Scan for the cell matching the given text and deliver its [x, y] coordinate at center. 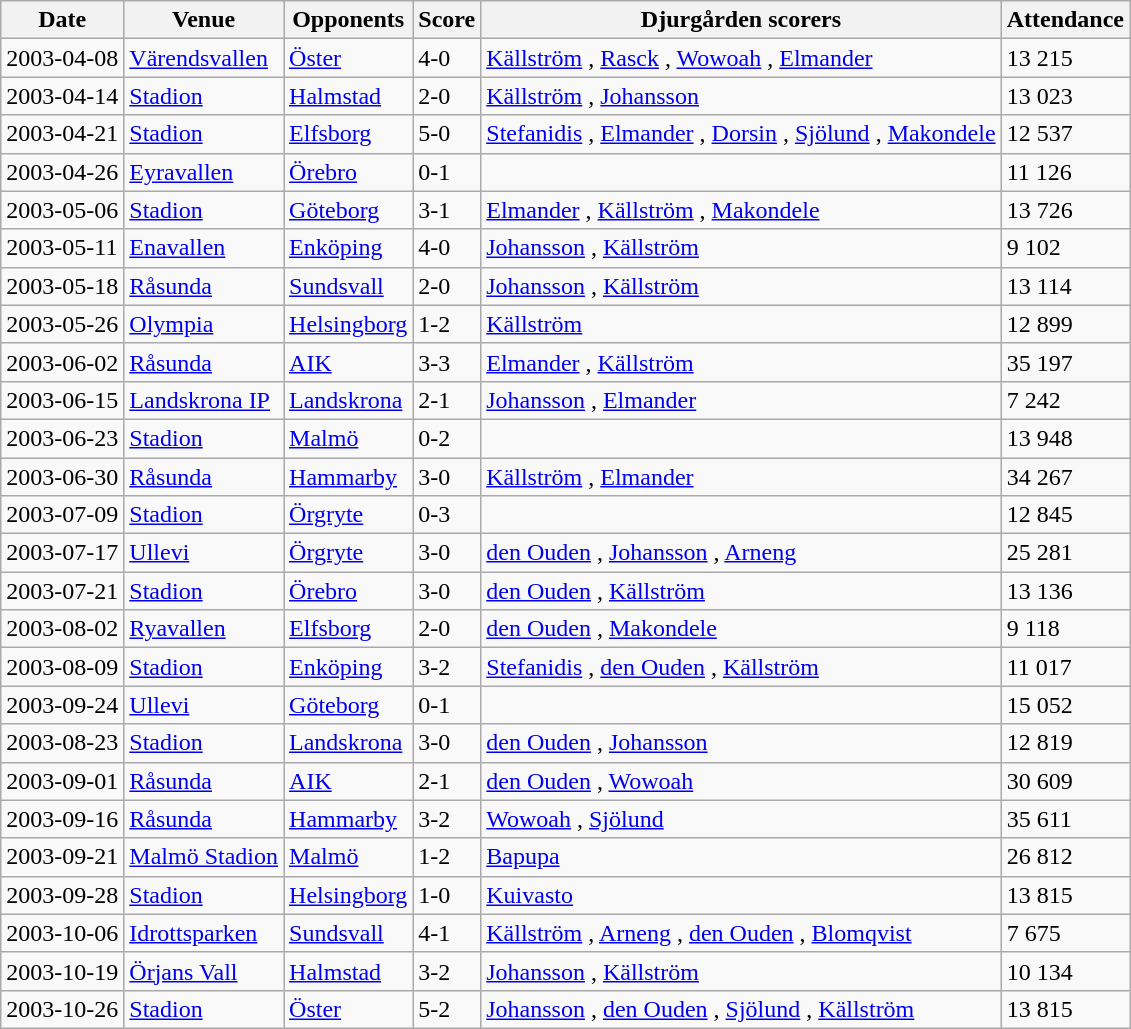
9 102 [1065, 248]
2003-06-23 [62, 438]
13 136 [1065, 591]
2003-05-26 [62, 324]
2003-10-26 [62, 1009]
35 611 [1065, 819]
2003-05-06 [62, 210]
10 134 [1065, 971]
Venue [204, 20]
den Ouden , Johansson , Arneng [741, 553]
12 845 [1065, 515]
13 948 [1065, 438]
2003-09-01 [62, 781]
2003-09-21 [62, 857]
2003-05-11 [62, 248]
15 052 [1065, 705]
Stefanidis , Elmander , Dorsin , Sjölund , Makondele [741, 134]
Stefanidis , den Ouden , Källström [741, 667]
12 537 [1065, 134]
2003-07-21 [62, 591]
1-0 [447, 895]
2003-08-23 [62, 743]
Elmander , Källström , Makondele [741, 210]
2003-09-16 [62, 819]
Källström , Rasck , Wowoah , Elmander [741, 58]
Malmö Stadion [204, 857]
13 023 [1065, 96]
7 675 [1065, 933]
2003-04-08 [62, 58]
2003-09-28 [62, 895]
0-3 [447, 515]
Källström , Arneng , den Ouden , Blomqvist [741, 933]
12 899 [1065, 324]
5-2 [447, 1009]
2003-04-14 [62, 96]
Johansson , Elmander [741, 400]
2003-07-09 [62, 515]
11 126 [1065, 172]
den Ouden , Wowoah [741, 781]
Bapupa [741, 857]
13 726 [1065, 210]
Johansson , den Ouden , Sjölund , Källström [741, 1009]
11 017 [1065, 667]
Källström , Elmander [741, 477]
Ryavallen [204, 629]
2003-05-18 [62, 286]
Eyravallen [204, 172]
2003-07-17 [62, 553]
2003-08-02 [62, 629]
34 267 [1065, 477]
den Ouden , Makondele [741, 629]
Opponents [348, 20]
den Ouden , Källström [741, 591]
Olympia [204, 324]
Kuivasto [741, 895]
2003-09-24 [62, 705]
2003-10-19 [62, 971]
30 609 [1065, 781]
Elmander , Källström [741, 362]
2003-08-09 [62, 667]
Djurgården scorers [741, 20]
35 197 [1065, 362]
25 281 [1065, 553]
den Ouden , Johansson [741, 743]
Date [62, 20]
2003-10-06 [62, 933]
5-0 [447, 134]
2003-04-26 [62, 172]
Landskrona IP [204, 400]
2003-04-21 [62, 134]
13 215 [1065, 58]
4-1 [447, 933]
9 118 [1065, 629]
Enavallen [204, 248]
13 114 [1065, 286]
3-1 [447, 210]
Idrottsparken [204, 933]
7 242 [1065, 400]
3-3 [447, 362]
0-2 [447, 438]
Källström , Johansson [741, 96]
12 819 [1065, 743]
Score [447, 20]
Örjans Vall [204, 971]
Attendance [1065, 20]
2003-06-02 [62, 362]
2003-06-30 [62, 477]
2003-06-15 [62, 400]
Wowoah , Sjölund [741, 819]
26 812 [1065, 857]
Källström [741, 324]
Värendsvallen [204, 58]
